Output the (X, Y) coordinate of the center of the cell containing the given text.  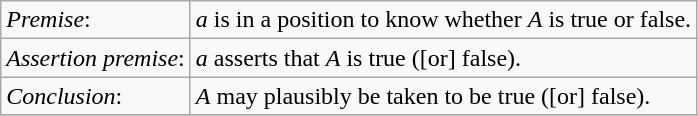
a is in a position to know whether A is true or false. (443, 20)
Assertion premise: (96, 58)
A may plausibly be taken to be true ([or] false). (443, 96)
a asserts that A is true ([or] false). (443, 58)
Premise: (96, 20)
Conclusion: (96, 96)
